Provide the (x, y) coordinate of the cell's center where the given text is located.  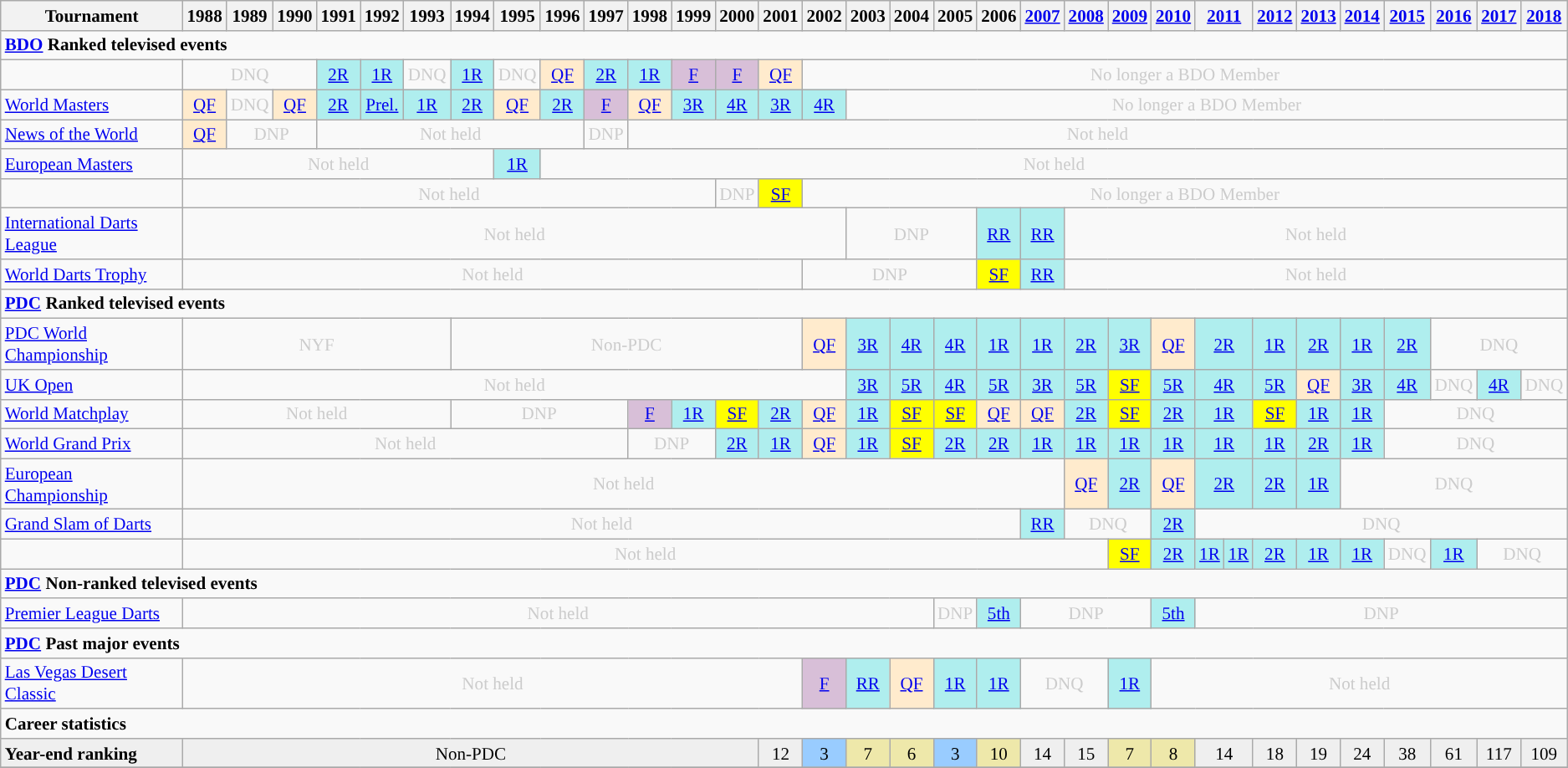
Premier League Darts (92, 612)
2012 (1274, 15)
1991 (339, 15)
2006 (999, 15)
1992 (382, 15)
1993 (427, 15)
PDC Past major events (784, 643)
World Masters (92, 104)
European Masters (92, 164)
1989 (250, 15)
1995 (518, 15)
PDC Ranked televised events (784, 303)
2011 (1224, 15)
2016 (1454, 15)
World Matchplay (92, 413)
Las Vegas Desert Classic (92, 683)
Year-end ranking (92, 753)
24 (1362, 753)
2002 (825, 15)
2005 (955, 15)
2008 (1086, 15)
World Grand Prix (92, 443)
6 (912, 753)
PDC World Championship (92, 345)
2003 (868, 15)
Tournament (92, 15)
117 (1499, 753)
38 (1407, 753)
12 (780, 753)
1999 (693, 15)
UK Open (92, 385)
2013 (1318, 15)
1990 (294, 15)
International Darts League (92, 234)
Grand Slam of Darts (92, 524)
1996 (562, 15)
1997 (606, 15)
61 (1454, 753)
NYF (316, 345)
8 (1173, 753)
2000 (737, 15)
2018 (1544, 15)
2014 (1362, 15)
2001 (780, 15)
World Darts Trophy (92, 274)
1998 (650, 15)
BDO Ranked televised events (784, 45)
2010 (1173, 15)
2007 (1042, 15)
2009 (1130, 15)
PDC Non-ranked televised events (784, 584)
15 (1086, 753)
10 (999, 753)
1988 (204, 15)
News of the World (92, 134)
19 (1318, 753)
European Championship (92, 484)
2015 (1407, 15)
109 (1544, 753)
Career statistics (784, 723)
1994 (472, 15)
2004 (912, 15)
2017 (1499, 15)
18 (1274, 753)
Prel. (382, 104)
